Return (x, y) of the center of cell containing provided text 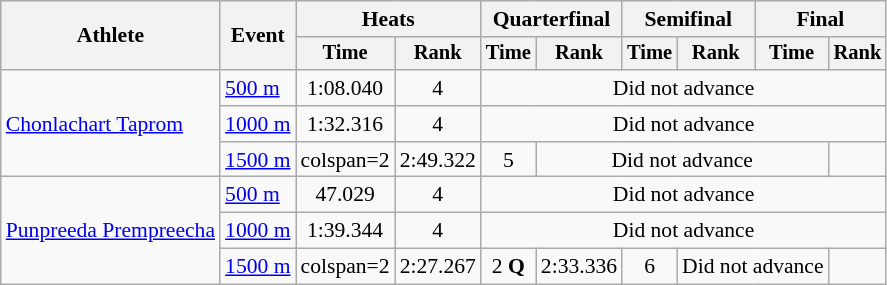
2:49.322 (438, 160)
1:32.316 (346, 124)
Quarterfinal (552, 19)
Final (821, 19)
1:08.040 (346, 88)
1:39.344 (346, 231)
2:33.336 (579, 267)
Heats (388, 19)
2 Q (508, 267)
2:27.267 (438, 267)
5 (508, 160)
Chonlachart Taprom (110, 124)
47.029 (346, 195)
Semifinal (688, 19)
6 (650, 267)
Event (258, 36)
Punpreeda Prempreecha (110, 230)
Athlete (110, 36)
